Identify which cell holds the provided text, then report its [X, Y] central coordinate. 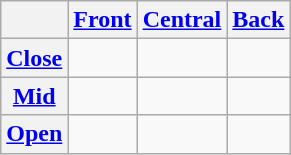
Open [34, 134]
Front [102, 20]
Back [258, 20]
Central [182, 20]
Mid [34, 96]
Close [34, 58]
